Pinpoint the cell where the given text exists, returning its [X, Y] midpoint coordinate. 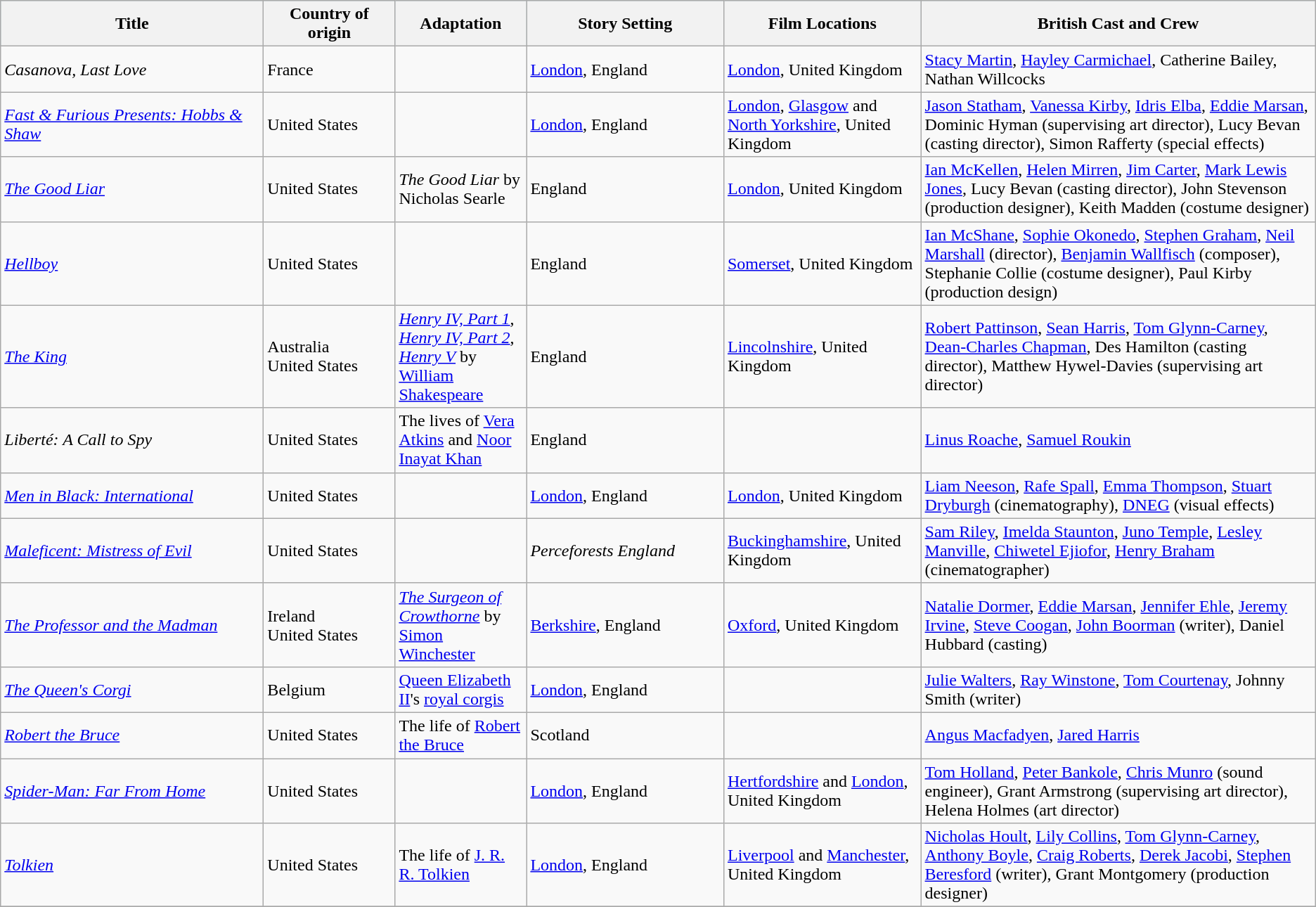
Berkshire, England [626, 624]
Liberté: A Call to Spy [132, 440]
Julie Walters, Ray Winstone, Tom Courtenay, Johnny Smith (writer) [1118, 689]
British Cast and Crew [1118, 24]
The life of J. R. R. Tolkien [461, 865]
Sam Riley, Imelda Staunton, Juno Temple, Lesley Manville, Chiwetel Ejiofor, Henry Braham (cinematographer) [1118, 551]
Natalie Dormer, Eddie Marsan, Jennifer Ehle, Jeremy Irvine, Steve Coogan, John Boorman (writer), Daniel Hubbard (casting) [1118, 624]
Men in Black: International [132, 495]
Fast & Furious Presents: Hobbs & Shaw [132, 124]
Liam Neeson, Rafe Spall, Emma Thompson, Stuart Dryburgh (cinematography), DNEG (visual effects) [1118, 495]
Liverpool and Manchester, United Kingdom [822, 865]
Film Locations [822, 24]
The King [132, 356]
Adaptation [461, 24]
The Surgeon of Crowthorne by Simon Winchester [461, 624]
Linus Roache, Samuel Roukin [1118, 440]
The Good Liar [132, 189]
Casanova, Last Love [132, 69]
Hellboy [132, 263]
Henry IV, Part 1, Henry IV, Part 2, Henry V by William Shakespeare [461, 356]
The Queen's Corgi [132, 689]
London, Glasgow and North Yorkshire, United Kingdom [822, 124]
Angus Macfadyen, Jared Harris [1118, 735]
Hertfordshire and London, United Kingdom [822, 790]
Buckinghamshire, United Kingdom [822, 551]
Queen Elizabeth II's royal corgis [461, 689]
Title [132, 24]
The Good Liar by Nicholas Searle [461, 189]
IrelandUnited States [329, 624]
Spider-Man: Far From Home [132, 790]
Tolkien [132, 865]
Story Setting [626, 24]
Perceforests England [626, 551]
Oxford, United Kingdom [822, 624]
Lincolnshire, United Kingdom [822, 356]
Scotland [626, 735]
Belgium [329, 689]
Stacy Martin, Hayley Carmichael, Catherine Bailey, Nathan Willcocks [1118, 69]
AustraliaUnited States [329, 356]
France [329, 69]
Somerset, United Kingdom [822, 263]
Tom Holland, Peter Bankole, Chris Munro (sound engineer), Grant Armstrong (supervising art director), Helena Holmes (art director) [1118, 790]
Country of origin [329, 24]
The Professor and the Madman [132, 624]
Robert the Bruce [132, 735]
Maleficent: Mistress of Evil [132, 551]
The lives of Vera Atkins and Noor Inayat Khan [461, 440]
The life of Robert the Bruce [461, 735]
